For the text-containing cell, return its midpoint in (X, Y) coordinate format. 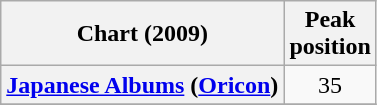
Peakposition (330, 34)
Chart (2009) (142, 34)
35 (330, 85)
Japanese Albums (Oricon) (142, 85)
